Scan for the cell matching the given text and deliver its (x, y) coordinate at center. 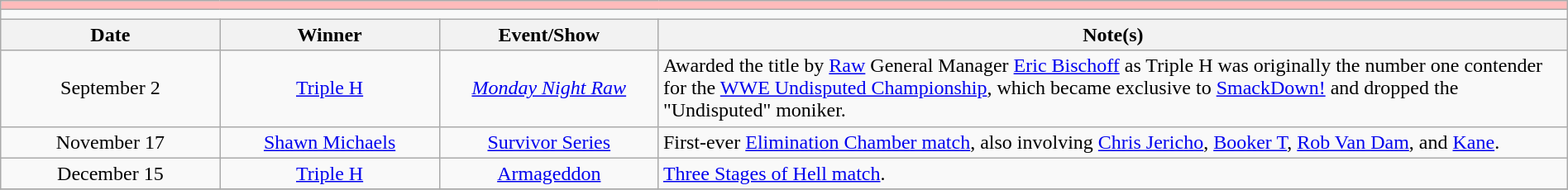
November 17 (111, 142)
Shawn Michaels (329, 142)
Date (111, 35)
December 15 (111, 173)
Event/Show (549, 35)
Winner (329, 35)
Three Stages of Hell match. (1113, 173)
Armageddon (549, 173)
Survivor Series (549, 142)
First-ever Elimination Chamber match, also involving Chris Jericho, Booker T, Rob Van Dam, and Kane. (1113, 142)
Monday Night Raw (549, 88)
Note(s) (1113, 35)
September 2 (111, 88)
